Locate the cell with the specified text and output its (x, y) center coordinate. 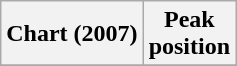
Peakposition (189, 34)
Chart (2007) (72, 34)
